Detect which cell encompasses the target text, then output its [X, Y] center coordinate. 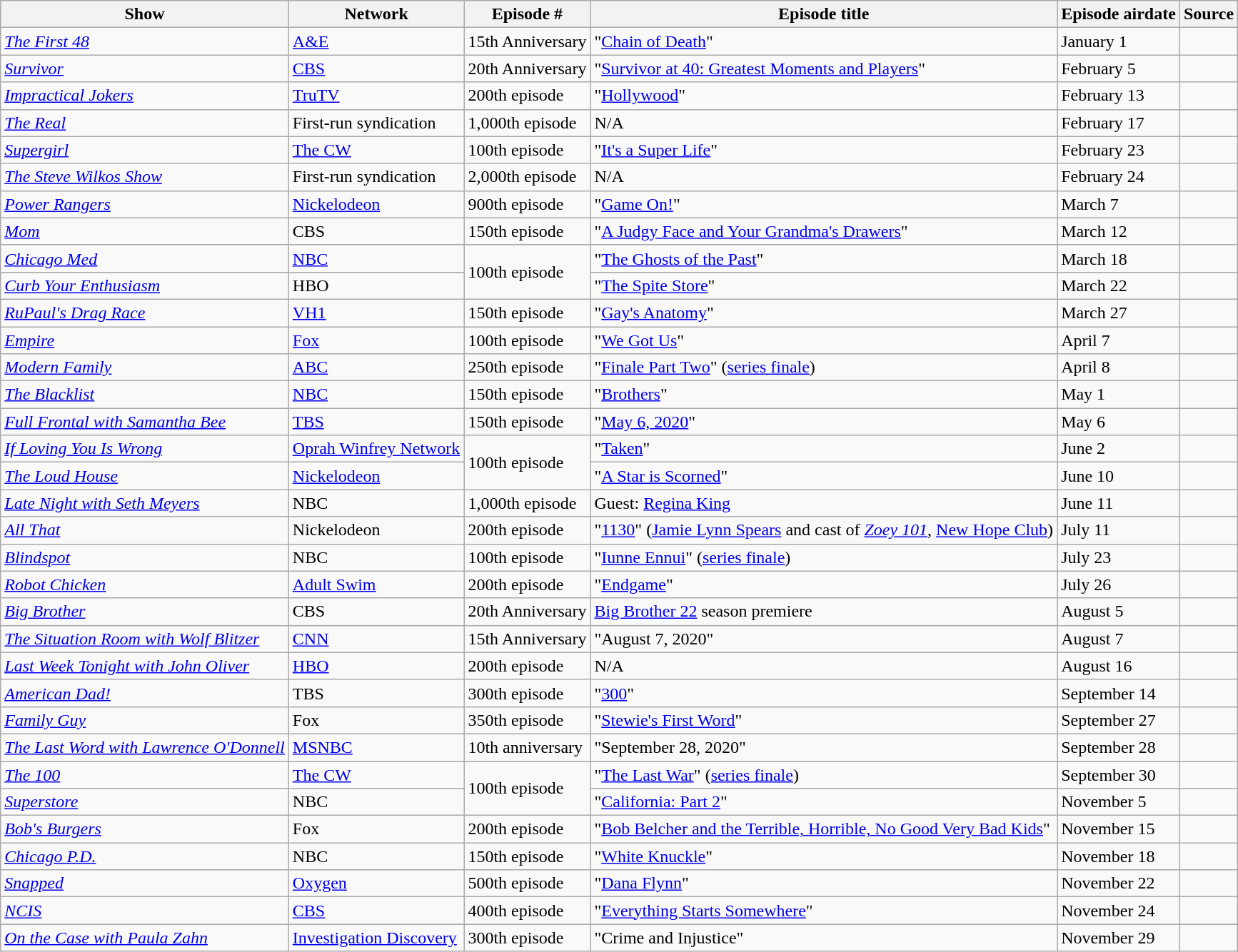
February 13 [1119, 96]
"Hollywood" [824, 96]
VH1 [376, 313]
"California: Part 2" [824, 802]
Chicago Med [145, 258]
Superstore [145, 802]
Episode airdate [1119, 14]
November 15 [1119, 829]
CNN [376, 639]
ABC [376, 368]
February 5 [1119, 69]
The 100 [145, 774]
The Situation Room with Wolf Blitzer [145, 639]
March 22 [1119, 285]
November 5 [1119, 802]
March 27 [1119, 313]
MSNBC [376, 747]
"Survivor at 40: Greatest Moments and Players" [824, 69]
250th episode [527, 368]
"White Knuckle" [824, 856]
"The Last War" (series finale) [824, 774]
June 11 [1119, 503]
350th episode [527, 720]
August 16 [1119, 666]
February 24 [1119, 177]
All That [145, 530]
Source [1208, 14]
"Everything Starts Somewhere" [824, 911]
10th anniversary [527, 747]
June 2 [1119, 449]
Episode title [824, 14]
Survivor [145, 69]
Episode # [527, 14]
"Game On!" [824, 204]
May 6 [1119, 422]
"A Star is Scorned" [824, 476]
September 14 [1119, 693]
"Endgame" [824, 584]
500th episode [527, 883]
RuPaul's Drag Race [145, 313]
"Finale Part Two" (series finale) [824, 368]
March 7 [1119, 204]
The Real [145, 123]
"Iunne Ennui" (series finale) [824, 557]
Full Frontal with Samantha Bee [145, 422]
TruTV [376, 96]
Adult Swim [376, 584]
September 27 [1119, 720]
Snapped [145, 883]
Oprah Winfrey Network [376, 449]
Big Brother 22 season premiere [824, 612]
Show [145, 14]
May 1 [1119, 395]
July 23 [1119, 557]
Bob's Burgers [145, 829]
The Steve Wilkos Show [145, 177]
"Crime and Injustice" [824, 938]
"A Judgy Face and Your Grandma's Drawers" [824, 231]
400th episode [527, 911]
April 7 [1119, 340]
Guest: Regina King [824, 503]
"Stewie's First Word" [824, 720]
"September 28, 2020" [824, 747]
"August 7, 2020" [824, 639]
"Dana Flynn" [824, 883]
The First 48 [145, 41]
"The Spite Store" [824, 285]
Investigation Discovery [376, 938]
"The Ghosts of the Past" [824, 258]
November 29 [1119, 938]
September 28 [1119, 747]
"Taken" [824, 449]
August 5 [1119, 612]
Mom [145, 231]
November 24 [1119, 911]
Empire [145, 340]
Late Night with Seth Meyers [145, 503]
September 30 [1119, 774]
"We Got Us" [824, 340]
Robot Chicken [145, 584]
"Brothers" [824, 395]
Big Brother [145, 612]
2,000th episode [527, 177]
"Bob Belcher and the Terrible, Horrible, No Good Very Bad Kids" [824, 829]
NCIS [145, 911]
March 12 [1119, 231]
Curb Your Enthusiasm [145, 285]
March 18 [1119, 258]
June 10 [1119, 476]
Supergirl [145, 150]
February 17 [1119, 123]
Last Week Tonight with John Oliver [145, 666]
February 23 [1119, 150]
Oxygen [376, 883]
On the Case with Paula Zahn [145, 938]
April 8 [1119, 368]
August 7 [1119, 639]
900th episode [527, 204]
The Blacklist [145, 395]
"Gay's Anatomy" [824, 313]
Power Rangers [145, 204]
Modern Family [145, 368]
November 22 [1119, 883]
"May 6, 2020" [824, 422]
"It's a Super Life" [824, 150]
Family Guy [145, 720]
July 11 [1119, 530]
November 18 [1119, 856]
January 1 [1119, 41]
"1130" (Jamie Lynn Spears and cast of Zoey 101, New Hope Club) [824, 530]
The Last Word with Lawrence O'Donnell [145, 747]
A&E [376, 41]
"300" [824, 693]
July 26 [1119, 584]
American Dad! [145, 693]
Chicago P.D. [145, 856]
The Loud House [145, 476]
Blindspot [145, 557]
If Loving You Is Wrong [145, 449]
Impractical Jokers [145, 96]
"Chain of Death" [824, 41]
Network [376, 14]
